Pinpoint the cell where the given text exists, returning its [X, Y] midpoint coordinate. 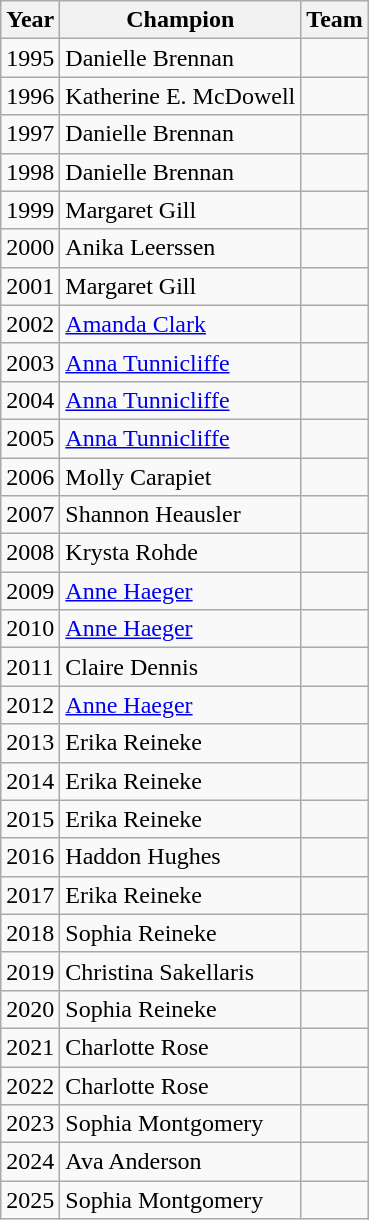
2000 [30, 248]
2018 [30, 933]
2008 [30, 553]
Shannon Heausler [180, 515]
2010 [30, 629]
2025 [30, 1200]
2017 [30, 895]
2011 [30, 667]
2007 [30, 515]
Anika Leerssen [180, 248]
Team [335, 20]
2015 [30, 819]
2016 [30, 857]
2009 [30, 591]
2013 [30, 743]
Year [30, 20]
2004 [30, 400]
2012 [30, 705]
Krysta Rohde [180, 553]
1999 [30, 210]
2014 [30, 781]
Christina Sakellaris [180, 971]
2020 [30, 1009]
2023 [30, 1124]
2005 [30, 438]
Champion [180, 20]
Katherine E. McDowell [180, 96]
1997 [30, 134]
2006 [30, 477]
Ava Anderson [180, 1162]
Amanda Clark [180, 324]
1996 [30, 96]
1995 [30, 58]
2001 [30, 286]
1998 [30, 172]
2022 [30, 1085]
Haddon Hughes [180, 857]
2024 [30, 1162]
2021 [30, 1047]
2003 [30, 362]
2002 [30, 324]
Molly Carapiet [180, 477]
Claire Dennis [180, 667]
2019 [30, 971]
